Find where the given text appears and provide that cell's center as [x, y] coordinate. 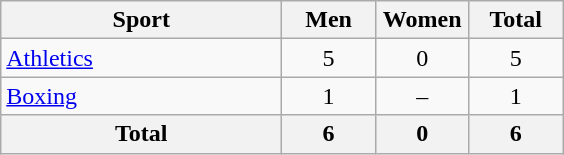
Women [422, 20]
– [422, 96]
Boxing [142, 96]
Sport [142, 20]
Men [329, 20]
Athletics [142, 58]
